Identify which cell holds the provided text, then report its (x, y) central coordinate. 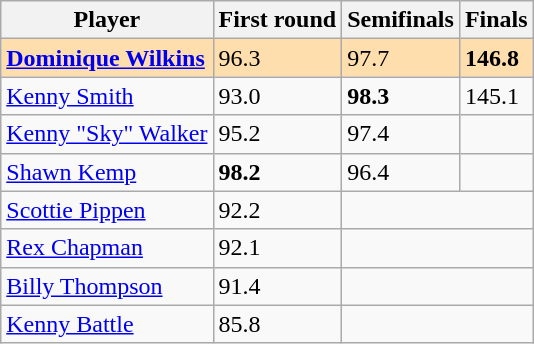
Kenny "Sky" Walker (107, 134)
95.2 (278, 134)
98.3 (401, 96)
Kenny Battle (107, 324)
Billy Thompson (107, 286)
91.4 (278, 286)
96.3 (278, 58)
Player (107, 20)
146.8 (496, 58)
96.4 (401, 172)
92.1 (278, 248)
Scottie Pippen (107, 210)
97.4 (401, 134)
93.0 (278, 96)
Kenny Smith (107, 96)
First round (278, 20)
Semifinals (401, 20)
92.2 (278, 210)
98.2 (278, 172)
Finals (496, 20)
85.8 (278, 324)
Dominique Wilkins (107, 58)
145.1 (496, 96)
Rex Chapman (107, 248)
Shawn Kemp (107, 172)
97.7 (401, 58)
